Find where the given text appears and provide that cell's center as [x, y] coordinate. 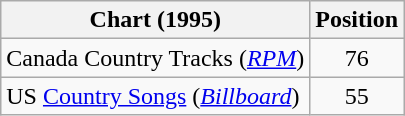
55 [357, 96]
Chart (1995) [156, 20]
Canada Country Tracks (RPM) [156, 58]
US Country Songs (Billboard) [156, 96]
76 [357, 58]
Position [357, 20]
